For the text-containing cell, return its midpoint in (x, y) coordinate format. 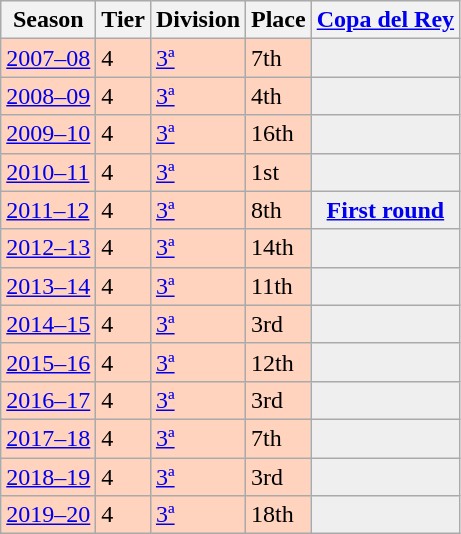
4th (279, 96)
18th (279, 515)
First round (385, 210)
16th (279, 134)
2008–09 (48, 96)
8th (279, 210)
2017–18 (48, 438)
2019–20 (48, 515)
Season (48, 20)
Tier (124, 20)
Copa del Rey (385, 20)
Division (198, 20)
2012–13 (48, 248)
2009–10 (48, 134)
2010–11 (48, 172)
Place (279, 20)
1st (279, 172)
2014–15 (48, 324)
2016–17 (48, 400)
2018–19 (48, 477)
2011–12 (48, 210)
2015–16 (48, 362)
11th (279, 286)
2007–08 (48, 58)
12th (279, 362)
14th (279, 248)
2013–14 (48, 286)
